Pinpoint the cell where the given text exists, returning its [x, y] midpoint coordinate. 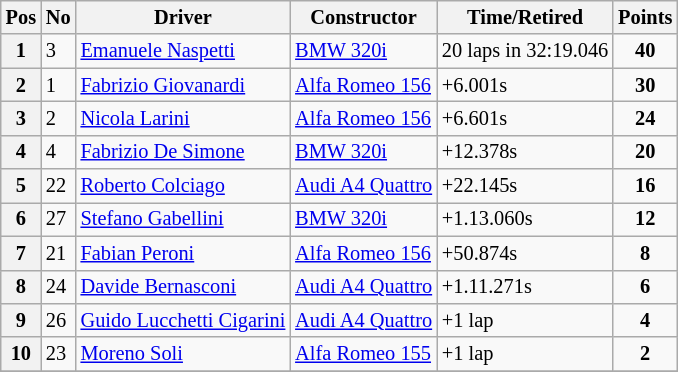
+22.145s [525, 186]
40 [645, 51]
Pos [21, 17]
Time/Retired [525, 17]
+6.001s [525, 85]
Emanuele Naspetti [184, 51]
26 [58, 320]
Stefano Gabellini [184, 219]
+1.13.060s [525, 219]
20 [645, 152]
Moreno Soli [184, 354]
+6.601s [525, 118]
+12.378s [525, 152]
Fabrizio De Simone [184, 152]
7 [21, 253]
Constructor [364, 17]
12 [645, 219]
16 [645, 186]
5 [21, 186]
Nicola Larini [184, 118]
21 [58, 253]
Roberto Colciago [184, 186]
20 laps in 32:19.046 [525, 51]
10 [21, 354]
23 [58, 354]
Driver [184, 17]
22 [58, 186]
+50.874s [525, 253]
9 [21, 320]
+1.11.271s [525, 287]
Alfa Romeo 155 [364, 354]
27 [58, 219]
30 [645, 85]
Fabrizio Giovanardi [184, 85]
Guido Lucchetti Cigarini [184, 320]
No [58, 17]
Points [645, 17]
Fabian Peroni [184, 253]
Davide Bernasconi [184, 287]
